Determine the (x, y) coordinate at the center of the cell enclosing the given text.  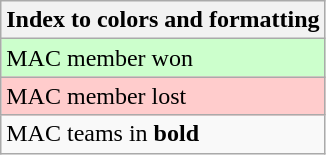
MAC teams in bold (163, 134)
Index to colors and formatting (163, 20)
MAC member lost (163, 96)
MAC member won (163, 58)
